For the text-containing cell, return its midpoint in (X, Y) coordinate format. 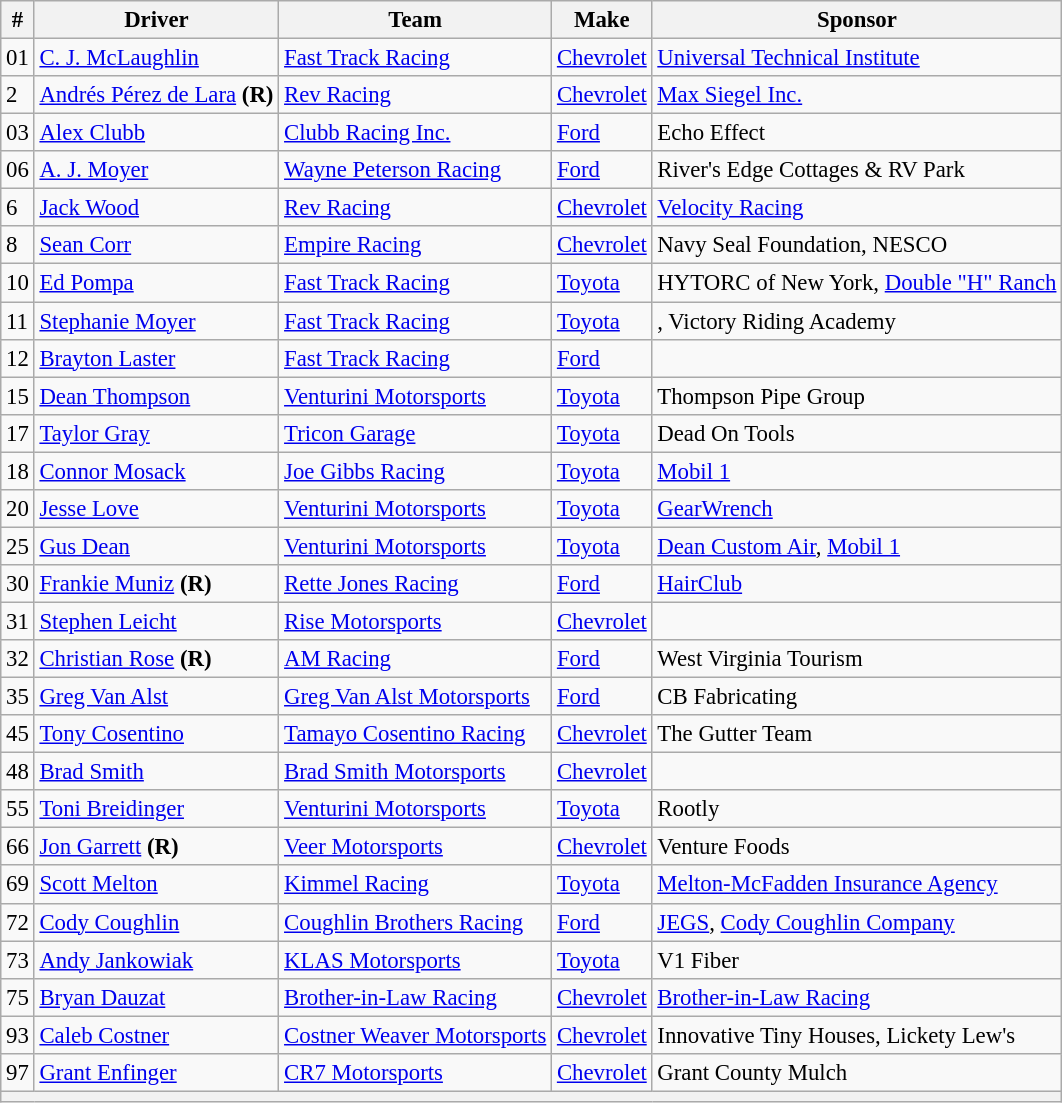
Innovative Tiny Houses, Lickety Lew's (857, 1035)
Sean Corr (156, 245)
73 (18, 960)
Thompson Pipe Group (857, 396)
93 (18, 1035)
03 (18, 133)
17 (18, 433)
Mobil 1 (857, 471)
Dead On Tools (857, 433)
Dean Custom Air, Mobil 1 (857, 546)
12 (18, 358)
69 (18, 885)
Navy Seal Foundation, NESCO (857, 245)
97 (18, 1073)
Sponsor (857, 20)
JEGS, Cody Coughlin Company (857, 922)
55 (18, 809)
# (18, 20)
Stephanie Moyer (156, 321)
32 (18, 659)
2 (18, 95)
72 (18, 922)
Brayton Laster (156, 358)
Dean Thompson (156, 396)
45 (18, 734)
Clubb Racing Inc. (416, 133)
35 (18, 697)
11 (18, 321)
Velocity Racing (857, 208)
West Virginia Tourism (857, 659)
10 (18, 283)
20 (18, 509)
Driver (156, 20)
8 (18, 245)
Andy Jankowiak (156, 960)
Christian Rose (R) (156, 659)
CB Fabricating (857, 697)
Brad Smith Motorsports (416, 772)
Connor Mosack (156, 471)
Veer Motorsports (416, 847)
Melton-McFadden Insurance Agency (857, 885)
HairClub (857, 584)
Ed Pompa (156, 283)
HYTORC of New York, Double "H" Ranch (857, 283)
Gus Dean (156, 546)
Rootly (857, 809)
75 (18, 997)
GearWrench (857, 509)
Grant County Mulch (857, 1073)
30 (18, 584)
Tricon Garage (416, 433)
Kimmel Racing (416, 885)
Brad Smith (156, 772)
Coughlin Brothers Racing (416, 922)
Tamayo Cosentino Racing (416, 734)
Andrés Pérez de Lara (R) (156, 95)
Stephen Leicht (156, 621)
25 (18, 546)
Frankie Muniz (R) (156, 584)
Bryan Dauzat (156, 997)
, Victory Riding Academy (857, 321)
Rette Jones Racing (416, 584)
Rise Motorsports (416, 621)
Cody Coughlin (156, 922)
Toni Breidinger (156, 809)
Venture Foods (857, 847)
Alex Clubb (156, 133)
Jesse Love (156, 509)
Taylor Gray (156, 433)
Joe Gibbs Racing (416, 471)
Make (602, 20)
The Gutter Team (857, 734)
Max Siegel Inc. (857, 95)
01 (18, 58)
Costner Weaver Motorsports (416, 1035)
06 (18, 170)
Tony Cosentino (156, 734)
C. J. McLaughlin (156, 58)
Jack Wood (156, 208)
Wayne Peterson Racing (416, 170)
A. J. Moyer (156, 170)
Echo Effect (857, 133)
66 (18, 847)
Grant Enfinger (156, 1073)
Empire Racing (416, 245)
V1 Fiber (857, 960)
Team (416, 20)
48 (18, 772)
31 (18, 621)
Caleb Costner (156, 1035)
KLAS Motorsports (416, 960)
Scott Melton (156, 885)
Jon Garrett (R) (156, 847)
Universal Technical Institute (857, 58)
6 (18, 208)
River's Edge Cottages & RV Park (857, 170)
15 (18, 396)
Greg Van Alst (156, 697)
Greg Van Alst Motorsports (416, 697)
AM Racing (416, 659)
18 (18, 471)
CR7 Motorsports (416, 1073)
